Capture the cell that displays the provided text and extract its (x, y) central coordinate. 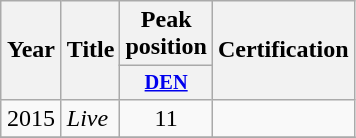
Peak position (166, 34)
Live (90, 118)
Year (32, 50)
Certification (283, 50)
2015 (32, 118)
11 (166, 118)
DEN (166, 83)
Title (90, 50)
